Search for the cell housing the specified text and yield its [x, y] center coordinate. 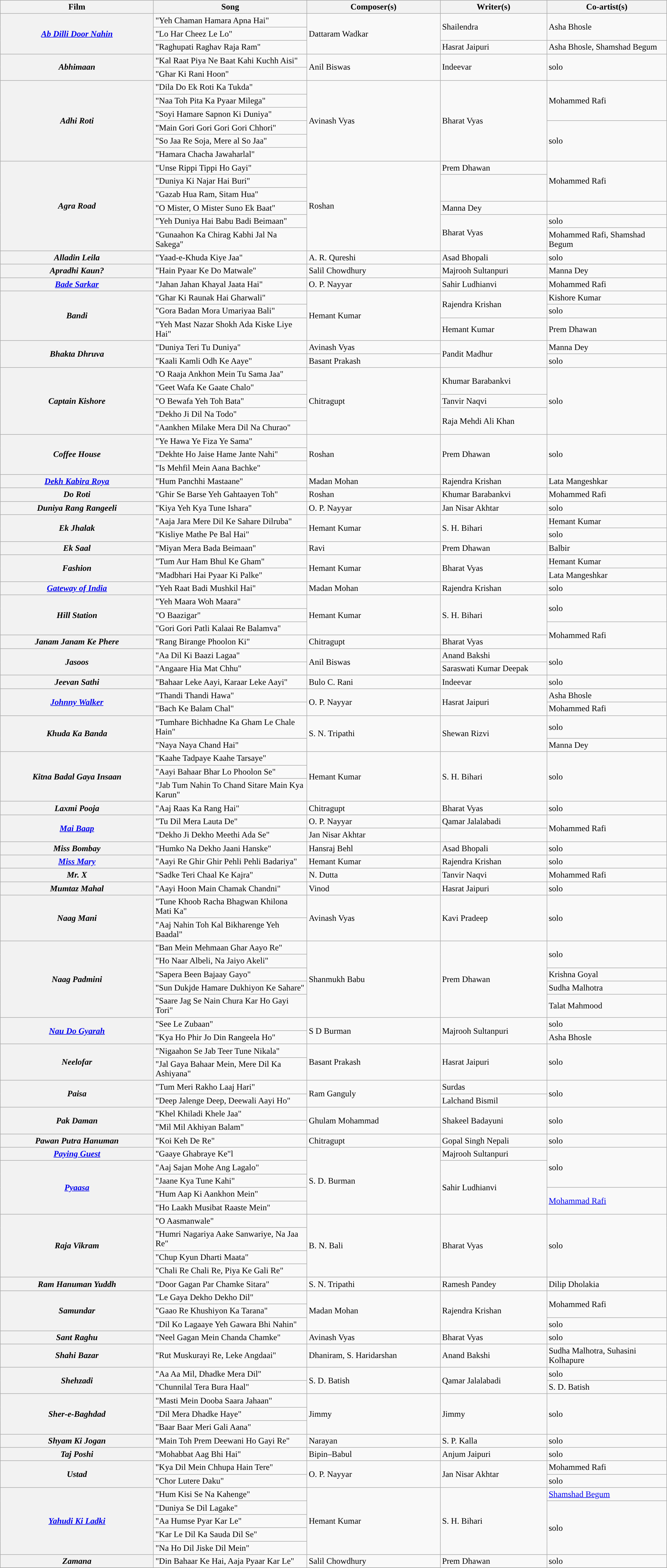
Johnny Walker [77, 702]
"Gazab Hua Ram, Sitam Hua" [230, 195]
Ram Hanuman Yuddh [77, 1284]
"Hum Panchhi Mastaane" [230, 481]
"Yeh Mast Nazar Shokh Ada Kiske Liye Hai" [230, 329]
Ram Ganguly [374, 1094]
Krishna Goyal [606, 974]
"Saare Jag Se Nain Chura Kar Ho Gayi Tori" [230, 1006]
"O Bewafa Yeh Toh Bata" [230, 401]
"Gaao Re Khushiyon Ka Tarana" [230, 1311]
Nau Do Gyarah [77, 1031]
Asha Bhosle, Shamshad Begum [606, 47]
"O Mister, O Mister Suno Ek Baat" [230, 208]
Shewan Rizvi [493, 734]
Kitna Badal Gaya Insaan [77, 777]
Apradhi Kaun? [77, 271]
Duniya Rang Rangeeli [77, 508]
"So Jaa Re Soja, Mere al So Jaa" [230, 141]
"Na Ho Dil Jiske Dil Mein" [230, 1548]
"Chor Lutere Daku" [230, 1481]
Pandit Madhur [493, 354]
"Hum Kisi Se Na Kahenge" [230, 1494]
"Naya Naya Chand Hai" [230, 745]
Naag Padmini [77, 979]
"Mil Mil Akhiyan Balam" [230, 1127]
Bipin–Babul [374, 1454]
Agra Road [77, 206]
"Ho Naar Albeli, Na Jaiyo Akeli" [230, 961]
Sudha Malhotra, Suhasini Kolhapure [606, 1356]
Adhi Roti [77, 121]
"Duniya Ki Najar Hai Buri" [230, 181]
"Dekho Ji Dekho Meethi Ada Se" [230, 835]
"Gaaye Ghabraye Ke"l [230, 1154]
Composer(s) [374, 7]
"Ghir Se Barse Yeh Gahtaayen Toh" [230, 495]
"Aa Dil Ki Baazi Lagaa" [230, 655]
Shamshad Begum [606, 1494]
Yahudi Ki Ladki [77, 1521]
"Yaad-e-Khuda Kiye Jaa" [230, 257]
Ab Dilli Door Nahin [77, 34]
"Tum Aur Ham Bhul Ke Gham" [230, 561]
Anjum Jaipuri [493, 1454]
"Miyan Mera Bada Beimaan" [230, 548]
Ustad [77, 1474]
"Deep Jalenge Deep, Deewali Aayi Ho" [230, 1101]
"Tumhare Bichhadne Ka Gham Le Chale Hain" [230, 727]
"Jaane Kya Tune Kahi" [230, 1181]
"Unse Rippi Tippi Ho Gayi" [230, 168]
"Kya Dil Mein Chhupa Hain Tere" [230, 1467]
Ghulam Mohammad [374, 1121]
"Dila Do Ek Roti Ka Tukda" [230, 87]
"Gora Badan Mora Umariyaa Bali" [230, 311]
Janam Janam Ke Phere [77, 642]
Bhakta Dhruva [77, 354]
"Chunnilal Tera Bura Haal" [230, 1387]
"Door Gagan Par Chamke Sitara" [230, 1284]
"Sadke Teri Chaal Ke Kajra" [230, 875]
"Humri Nagariya Aake Sanwariye, Na Jaa Re" [230, 1239]
"Hum Aap Ki Aankhon Mein" [230, 1194]
"Bach Ke Balam Chal" [230, 709]
Jeevan Sathi [77, 682]
"Aankhen Milake Mera Dil Na Churao" [230, 428]
Miss Mary [77, 862]
"Jab Tum Nahin To Chand Sitare Main Kya Karun" [230, 790]
"Duniya Teri Tu Duniya" [230, 347]
"Gori Gori Patli Kalaai Re Balamva" [230, 629]
"Soyi Hamare Sapnon Ki Duniya" [230, 114]
Paisa [77, 1094]
Saraswati Kumar Deepak [493, 669]
N. Dutta [374, 875]
Fashion [77, 568]
Film [77, 7]
"Madbhari Hai Pyaar Ki Palke" [230, 575]
"Koi Keh De Re" [230, 1141]
Miss Bombay [77, 848]
Paying Guest [77, 1154]
"Le Gaya Dekho Dekho Dil" [230, 1297]
"Dekhte Ho Jaise Hame Jante Nahi" [230, 454]
"Jahan Jahan Khayal Jaata Hai" [230, 284]
Lalchand Bismil [493, 1101]
"Rang Birange Phoolon Ki" [230, 642]
S. P. Kalla [493, 1441]
Kishore Kumar [606, 298]
Ek Jhalak [77, 528]
Bandi [77, 316]
Shakeel Badayuni [493, 1121]
Bade Sarkar [77, 284]
Ramesh Pandey [493, 1284]
Do Roti [77, 495]
"Yeh Chaman Hamara Apna Hai" [230, 20]
"Ghar Ki Raunak Hai Gharwali" [230, 298]
"Hamara Chacha Jawaharlal" [230, 154]
Raja Vikram [77, 1246]
Mohammed Rafi, Shamshad Begum [606, 239]
"Main Toh Prem Deewani Ho Gayi Re" [230, 1441]
"Lo Har Cheez Le Lo" [230, 34]
Taj Poshi [77, 1454]
Dattaram Wadkar [374, 34]
"Nigaahon Se Jab Teer Tune Nikala" [230, 1051]
"Gunaahon Ka Chirag Kabhi Jal Na Sakega" [230, 239]
"Rut Muskurayi Re, Leke Angdaai" [230, 1356]
"Aaj Raas Ka Rang Hai" [230, 808]
"Aayi Re Ghir Ghir Pehli Pehli Badariya" [230, 862]
Dilip Dholakia [606, 1284]
Samundar [77, 1311]
Jasoos [77, 662]
"Tu Dil Mera Lauta De" [230, 821]
"Kya Ho Phir Jo Din Rangeela Ho" [230, 1037]
"Aa Humse Pyar Kar Le" [230, 1521]
"Yeh Maara Woh Maara" [230, 601]
"Aayi Hoon Main Chamak Chandni" [230, 888]
"Kisliye Mathe Pe Bal Hai" [230, 535]
"Jal Gaya Bahaar Mein, Mere Dil Ka Ashiyana" [230, 1069]
Pyaasa [77, 1187]
"Raghupati Raghav Raja Ram" [230, 47]
"Sun Dukjde Hamare Dukhiyon Ke Sahare" [230, 988]
"Baar Baar Meri Gali Aana" [230, 1427]
"See Le Zubaan" [230, 1024]
Raja Mehdi Ali Khan [493, 421]
"Tum Meri Rakho Laaj Hari" [230, 1087]
Balbir [606, 548]
"Ye Hawa Ye Fiza Ye Sama" [230, 441]
"Mohabbat Aag Bhi Hai" [230, 1454]
"Aaj Nahin Toh Kal Bikharenge Yeh Baadal" [230, 929]
"Kal Raat Piya Ne Baat Kahi Kuchh Aisi" [230, 60]
Laxmi Pooja [77, 808]
"Dil Mera Dhadke Haye" [230, 1414]
Abhimaan [77, 67]
Gopal Singh Nepali [493, 1141]
Mumtaz Mahal [77, 888]
Khuda Ka Banda [77, 734]
"O Raaja Ankhon Mein Tu Sama Jaa" [230, 374]
"O Baazigar" [230, 615]
Sudha Malhotra [606, 988]
"Din Bahaar Ke Hai, Aaja Pyaar Kar Le" [230, 1561]
Naag Mani [77, 918]
"Chali Re Chali Re, Piya Ke Gali Re" [230, 1270]
Sher-e-Baghdad [77, 1414]
"Kiya Yeh Kya Tune Ishara" [230, 508]
"Yeh Duniya Hai Babu Badi Beimaan" [230, 221]
Mai Baap [77, 828]
Vinod [374, 888]
"Chup Kyun Dharti Maata" [230, 1257]
S. D. Burman [374, 1181]
Neelofar [77, 1062]
"Kaahe Tadpaye Kaahe Tarsaye" [230, 758]
Hansraj Behl [374, 848]
Pawan Putra Hanuman [77, 1141]
Song [230, 7]
"Kar Le Dil Ka Sauda Dil Se" [230, 1534]
"Duniya Se Dil Lagake" [230, 1508]
Sant Raghu [77, 1338]
A. R. Qureshi [374, 257]
Zamana [77, 1561]
"Hain Pyaar Ke Do Matwale" [230, 271]
"Yeh Raat Badi Mushkil Hai" [230, 588]
Shanmukh Babu [374, 979]
"Geet Wafa Ke Gaate Chalo" [230, 387]
B. N. Bali [374, 1246]
Surdas [493, 1087]
Writer(s) [493, 7]
Shyam Ki Jogan [77, 1441]
Talat Mahmood [606, 1006]
"Aayi Bahaar Bhar Lo Phoolon Se" [230, 772]
Mohammad Rafi [606, 1201]
Shahi Bazar [77, 1356]
"Naa Toh Pita Ka Pyaar Milega" [230, 101]
Narayan [374, 1441]
Captain Kishore [77, 401]
"Tune Khoob Racha Bhagwan Khilona Mati Ka" [230, 907]
"Masti Mein Dooba Saara Jahaan" [230, 1401]
"Sapera Been Bajaay Gayo" [230, 974]
S D Burman [374, 1031]
"Ban Mein Mehmaan Ghar Aayo Re" [230, 948]
"Is Mehfil Mein Aana Bachke" [230, 468]
Coffee House [77, 454]
"Aaj Sajan Mohe Ang Lagalo" [230, 1167]
"Ghar Ki Rani Hoon" [230, 74]
Co-artist(s) [606, 7]
"Angaare Hia Mat Chhu" [230, 669]
Kavi Pradeep [493, 918]
"Humko Na Dekho Jaani Hanske" [230, 848]
Mr. X [77, 875]
Dekh Kabira Roya [77, 481]
Hill Station [77, 615]
"Main Gori Gori Gori Gori Chhori" [230, 127]
"Aa Aa Mil, Dhadke Mera Dil" [230, 1374]
Shailendra [493, 27]
"Aaja Jara Mere Dil Ke Sahare Dilruba" [230, 521]
Alladin Leila [77, 257]
"Kaali Kamli Odh Ke Aaye" [230, 361]
Pak Daman [77, 1121]
Shehzadi [77, 1381]
Dhaniram, S. Haridarshan [374, 1356]
"Neel Gagan Mein Chanda Chamke" [230, 1338]
"Khel Khiladi Khele Jaa" [230, 1114]
Ravi [374, 548]
Bulo C. Rani [374, 682]
"Dil Ko Lagaaye Yeh Gawara Bhi Nahin" [230, 1324]
"Thandi Thandi Hawa" [230, 695]
"Bahaar Leke Aayi, Karaar Leke Aayi" [230, 682]
Ek Saal [77, 548]
"Ho Laakh Musibat Raaste Mein" [230, 1207]
"Dekho Ji Dil Na Todo" [230, 414]
Gateway of India [77, 588]
"O Aasmanwale" [230, 1221]
